From the cell containing the given text, extract its center point as (X, Y) coordinate. 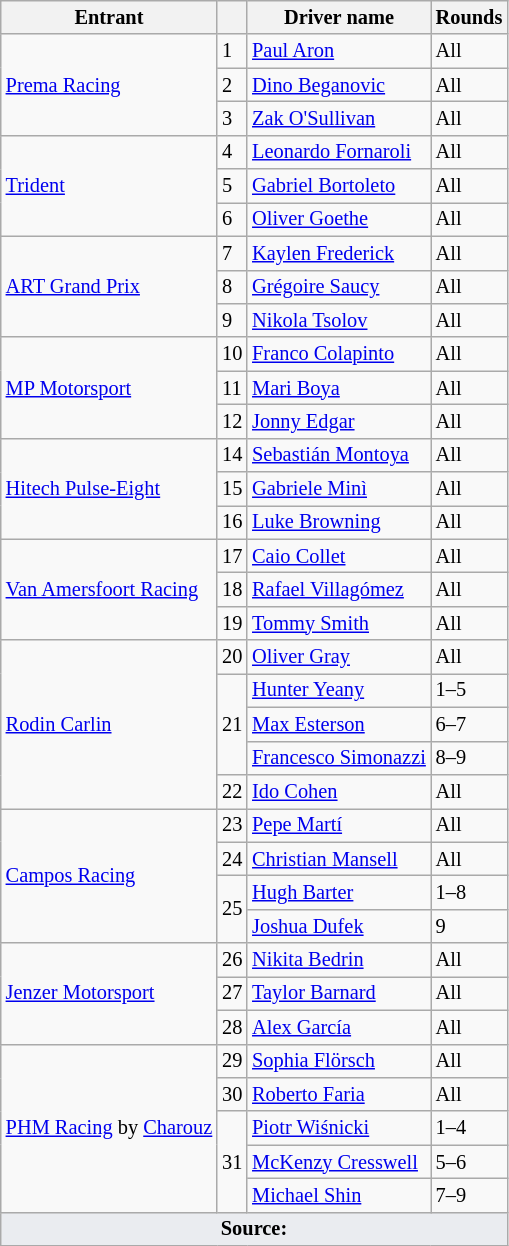
5 (232, 186)
19 (232, 623)
Hunter Yeany (338, 690)
14 (232, 455)
1–8 (470, 892)
22 (232, 791)
6–7 (470, 724)
Gabriele Minì (338, 489)
23 (232, 825)
4 (232, 152)
10 (232, 354)
Oliver Goethe (338, 219)
Roberto Faria (338, 1094)
1–4 (470, 1128)
Zak O'Sullivan (338, 118)
Source: (254, 1229)
Rounds (470, 17)
Oliver Gray (338, 657)
Campos Racing (109, 876)
MP Motorsport (109, 388)
Luke Browning (338, 522)
31 (232, 1162)
Joshua Dufek (338, 926)
Caio Collet (338, 556)
Francesco Simonazzi (338, 758)
17 (232, 556)
Gabriel Bortoleto (338, 186)
11 (232, 388)
29 (232, 1061)
12 (232, 421)
McKenzy Cresswell (338, 1162)
Franco Colapinto (338, 354)
Max Esterson (338, 724)
20 (232, 657)
ART Grand Prix (109, 286)
1 (232, 51)
27 (232, 993)
18 (232, 589)
7–9 (470, 1195)
21 (232, 724)
5–6 (470, 1162)
Mari Boya (338, 388)
28 (232, 1027)
Tommy Smith (338, 623)
15 (232, 489)
Taylor Barnard (338, 993)
8–9 (470, 758)
3 (232, 118)
Hugh Barter (338, 892)
26 (232, 960)
Entrant (109, 17)
Jonny Edgar (338, 421)
Michael Shin (338, 1195)
Alex García (338, 1027)
Rodin Carlin (109, 724)
Hitech Pulse-Eight (109, 488)
Trident (109, 186)
Paul Aron (338, 51)
Nikita Bedrin (338, 960)
Sophia Flörsch (338, 1061)
Leonardo Fornaroli (338, 152)
2 (232, 85)
PHM Racing by Charouz (109, 1128)
Grégoire Saucy (338, 287)
Kaylen Frederick (338, 253)
Piotr Wiśnicki (338, 1128)
24 (232, 859)
Nikola Tsolov (338, 320)
Driver name (338, 17)
Rafael Villagómez (338, 589)
1–5 (470, 690)
Ido Cohen (338, 791)
Pepe Martí (338, 825)
Jenzer Motorsport (109, 994)
30 (232, 1094)
Van Amersfoort Racing (109, 590)
Sebastián Montoya (338, 455)
Prema Racing (109, 84)
25 (232, 908)
8 (232, 287)
Christian Mansell (338, 859)
7 (232, 253)
Dino Beganovic (338, 85)
16 (232, 522)
6 (232, 219)
